Capture the cell that displays the provided text and extract its [x, y] central coordinate. 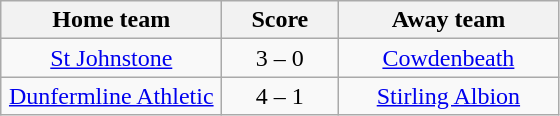
St Johnstone [112, 58]
Stirling Albion [448, 96]
Cowdenbeath [448, 58]
4 – 1 [280, 96]
Home team [112, 20]
Away team [448, 20]
Score [280, 20]
3 – 0 [280, 58]
Dunfermline Athletic [112, 96]
